For the text-containing cell, return its midpoint in [X, Y] coordinate format. 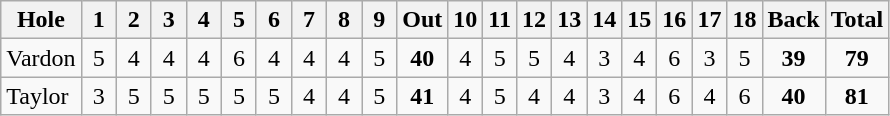
41 [422, 96]
1 [98, 20]
Back [794, 20]
7 [310, 20]
11 [500, 20]
16 [674, 20]
17 [710, 20]
Total [857, 20]
9 [380, 20]
15 [640, 20]
Taylor [41, 96]
14 [604, 20]
13 [570, 20]
18 [744, 20]
10 [466, 20]
12 [534, 20]
Hole [41, 20]
39 [794, 58]
2 [134, 20]
79 [857, 58]
81 [857, 96]
Out [422, 20]
Vardon [41, 58]
8 [344, 20]
